Detect which cell encompasses the target text, then output its [x, y] center coordinate. 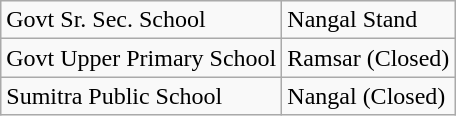
Nangal (Closed) [368, 96]
Nangal Stand [368, 20]
Govt Sr. Sec. School [142, 20]
Govt Upper Primary School [142, 58]
Ramsar (Closed) [368, 58]
Sumitra Public School [142, 96]
